From the cell containing the given text, extract its center point as (x, y) coordinate. 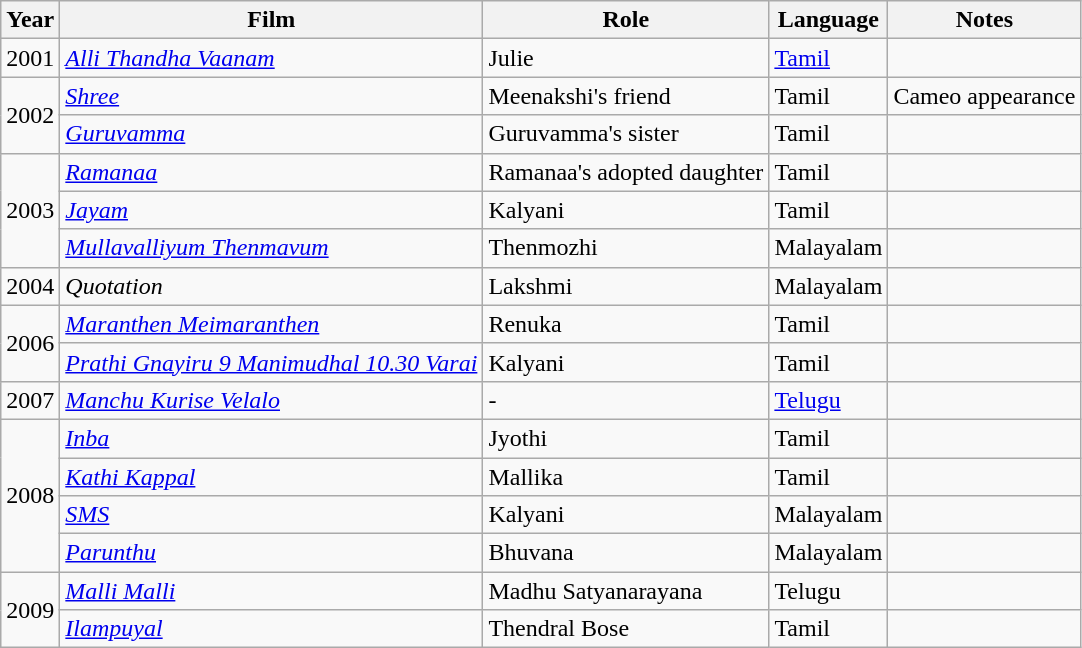
Guruvamma (272, 134)
SMS (272, 515)
Maranthen Meimaranthen (272, 324)
Prathi Gnayiru 9 Manimudhal 10.30 Varai (272, 362)
- (626, 400)
Year (30, 20)
2002 (30, 115)
Mullavalliyum Thenmavum (272, 248)
Madhu Satyanarayana (626, 591)
2001 (30, 58)
Ramanaa (272, 172)
Jayam (272, 210)
Julie (626, 58)
Inba (272, 438)
Ilampuyal (272, 629)
Mallika (626, 477)
Role (626, 20)
2007 (30, 400)
2006 (30, 343)
Manchu Kurise Velalo (272, 400)
Guruvamma's sister (626, 134)
Kathi Kappal (272, 477)
Cameo appearance (984, 96)
Bhuvana (626, 553)
Jyothi (626, 438)
Thenmozhi (626, 248)
Malli Malli (272, 591)
Ramanaa's adopted daughter (626, 172)
2008 (30, 495)
Notes (984, 20)
Thendral Bose (626, 629)
Film (272, 20)
Quotation (272, 286)
2004 (30, 286)
Renuka (626, 324)
Shree (272, 96)
2009 (30, 610)
Language (828, 20)
Alli Thandha Vaanam (272, 58)
Meenakshi's friend (626, 96)
2003 (30, 210)
Parunthu (272, 553)
Lakshmi (626, 286)
